Output the (X, Y) coordinate of the center of the cell containing the given text.  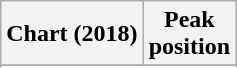
Chart (2018) (72, 34)
Peak position (189, 34)
